Locate the cell with the specified text and output its [X, Y] center coordinate. 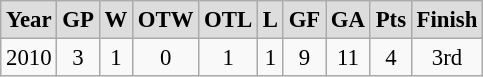
W [116, 20]
Year [29, 20]
0 [166, 58]
OTL [228, 20]
L [271, 20]
3 [78, 58]
Finish [446, 20]
2010 [29, 58]
GA [348, 20]
OTW [166, 20]
3rd [446, 58]
9 [304, 58]
GF [304, 20]
Pts [390, 20]
4 [390, 58]
11 [348, 58]
GP [78, 20]
